From the cell containing the given text, extract its center point as [x, y] coordinate. 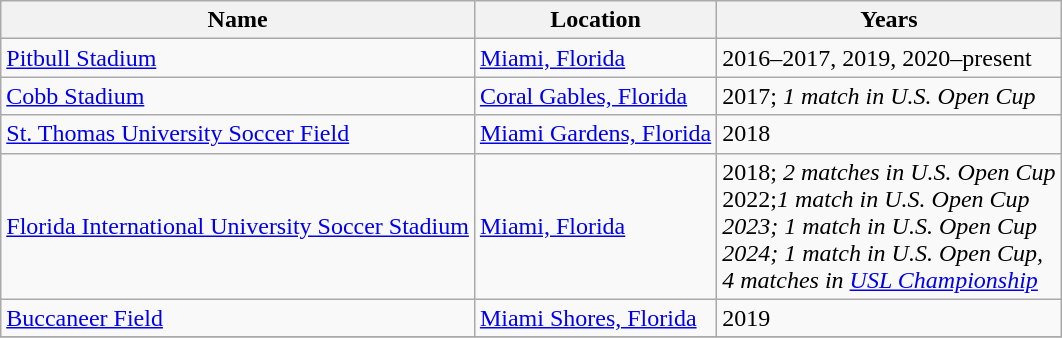
Cobb Stadium [238, 96]
2016–2017, 2019, 2020–present [889, 58]
Florida International University Soccer Stadium [238, 226]
Location [595, 20]
Name [238, 20]
Miami Shores, Florida [595, 318]
Coral Gables, Florida [595, 96]
St. Thomas University Soccer Field [238, 134]
Miami Gardens, Florida [595, 134]
Buccaneer Field [238, 318]
Pitbull Stadium [238, 58]
Years [889, 20]
2019 [889, 318]
2017; 1 match in U.S. Open Cup [889, 96]
2018 [889, 134]
